Find where the given text appears and provide that cell's center as (x, y) coordinate. 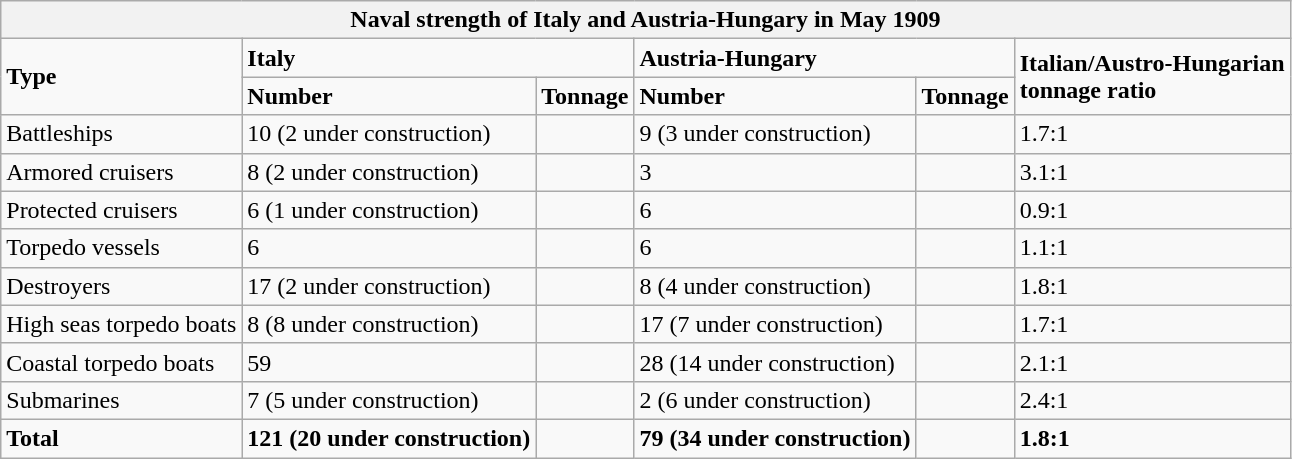
Armored cruisers (122, 172)
3.1:1 (1152, 172)
Battleships (122, 134)
59 (389, 362)
3 (775, 172)
17 (2 under construction) (389, 286)
79 (34 under construction) (775, 438)
2 (6 under construction) (775, 400)
Submarines (122, 400)
17 (7 under construction) (775, 324)
2.4:1 (1152, 400)
Torpedo vessels (122, 248)
7 (5 under construction) (389, 400)
Austria-Hungary (824, 58)
Coastal torpedo boats (122, 362)
0.9:1 (1152, 210)
Italy (438, 58)
9 (3 under construction) (775, 134)
121 (20 under construction) (389, 438)
1.1:1 (1152, 248)
Total (122, 438)
28 (14 under construction) (775, 362)
Italian/Austro-Hungariantonnage ratio (1152, 77)
Type (122, 77)
Destroyers (122, 286)
High seas torpedo boats (122, 324)
10 (2 under construction) (389, 134)
2.1:1 (1152, 362)
6 (1 under construction) (389, 210)
8 (4 under construction) (775, 286)
Naval strength of Italy and Austria-Hungary in May 1909 (646, 20)
Protected cruisers (122, 210)
8 (2 under construction) (389, 172)
8 (8 under construction) (389, 324)
